Determine the (x, y) coordinate at the center of the cell enclosing the given text.  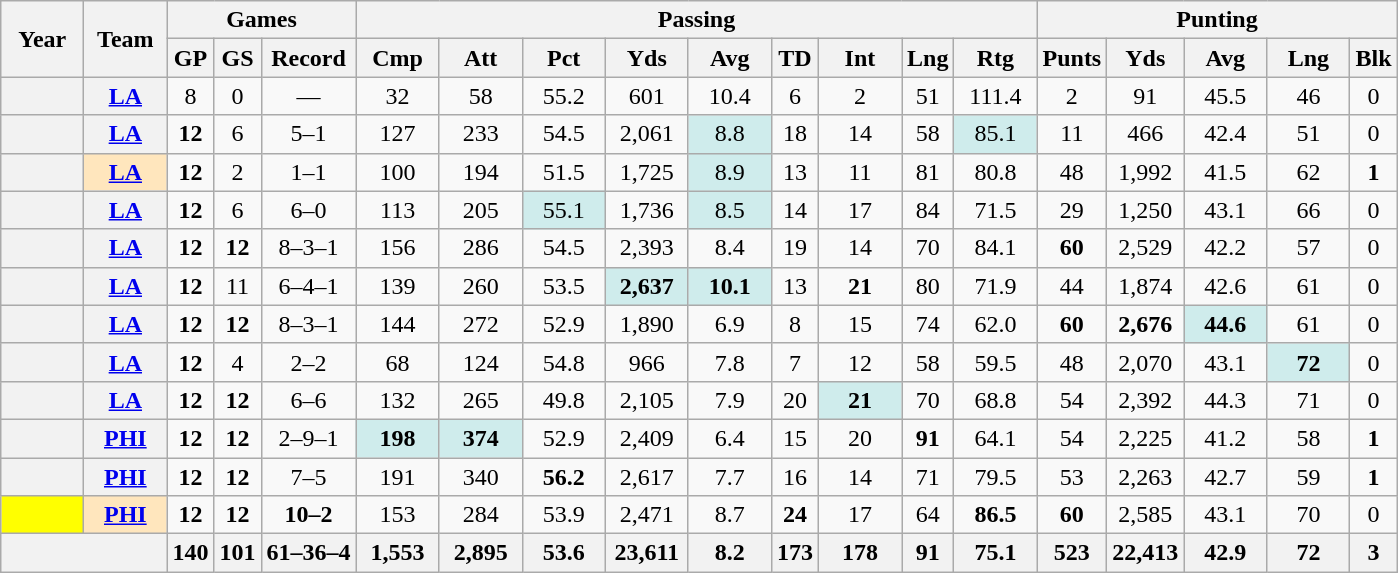
62.0 (996, 324)
54.8 (564, 362)
42.4 (1226, 134)
53.6 (564, 553)
7 (794, 362)
8.8 (730, 134)
1,992 (1146, 172)
56.2 (564, 477)
66 (1308, 210)
51.5 (564, 172)
6.9 (730, 324)
523 (1072, 553)
7.7 (730, 477)
32 (398, 96)
173 (794, 553)
194 (480, 172)
132 (398, 400)
2,070 (1146, 362)
57 (1308, 248)
79.5 (996, 477)
Pct (564, 58)
966 (646, 362)
178 (860, 553)
1,250 (1146, 210)
Blk (1374, 58)
Team (126, 39)
8.7 (730, 515)
2,105 (646, 400)
284 (480, 515)
45.5 (1226, 96)
601 (646, 96)
23,611 (646, 553)
153 (398, 515)
18 (794, 134)
8.5 (730, 210)
233 (480, 134)
Games (262, 20)
41.5 (1226, 172)
5–1 (308, 134)
340 (480, 477)
49.8 (564, 400)
1,736 (646, 210)
10.4 (730, 96)
71.9 (996, 286)
59 (1308, 477)
2,471 (646, 515)
113 (398, 210)
2,529 (1146, 248)
2,585 (1146, 515)
2,392 (1146, 400)
84 (928, 210)
191 (398, 477)
3 (1374, 553)
44.3 (1226, 400)
2,061 (646, 134)
140 (190, 553)
205 (480, 210)
10–2 (308, 515)
2,895 (480, 553)
Att (480, 58)
53.5 (564, 286)
24 (794, 515)
71.5 (996, 210)
2,263 (1146, 477)
100 (398, 172)
53 (1072, 477)
86.5 (996, 515)
127 (398, 134)
80 (928, 286)
64 (928, 515)
466 (1146, 134)
74 (928, 324)
41.2 (1226, 438)
68.8 (996, 400)
85.1 (996, 134)
22,413 (1146, 553)
59.5 (996, 362)
55.2 (564, 96)
144 (398, 324)
— (308, 96)
272 (480, 324)
2,617 (646, 477)
Year (42, 39)
6.4 (730, 438)
2,409 (646, 438)
2,637 (646, 286)
42.2 (1226, 248)
265 (480, 400)
198 (398, 438)
260 (480, 286)
2–2 (308, 362)
6–0 (308, 210)
124 (480, 362)
16 (794, 477)
2–9–1 (308, 438)
111.4 (996, 96)
44.6 (1226, 324)
44 (1072, 286)
2,393 (646, 248)
6–6 (308, 400)
42.6 (1226, 286)
64.1 (996, 438)
1,890 (646, 324)
68 (398, 362)
101 (238, 553)
7.8 (730, 362)
53.9 (564, 515)
1,874 (1146, 286)
TD (794, 58)
Passing (696, 20)
7.9 (730, 400)
4 (238, 362)
2,676 (1146, 324)
2,225 (1146, 438)
81 (928, 172)
Punting (1217, 20)
42.7 (1226, 477)
55.1 (564, 210)
10.1 (730, 286)
84.1 (996, 248)
Int (860, 58)
62 (1308, 172)
286 (480, 248)
1,725 (646, 172)
42.9 (1226, 553)
8.4 (730, 248)
1,553 (398, 553)
Rtg (996, 58)
GS (238, 58)
8.9 (730, 172)
80.8 (996, 172)
1–1 (308, 172)
139 (398, 286)
374 (480, 438)
7–5 (308, 477)
156 (398, 248)
8.2 (730, 553)
Cmp (398, 58)
46 (1308, 96)
Record (308, 58)
19 (794, 248)
Punts (1072, 58)
29 (1072, 210)
75.1 (996, 553)
6–4–1 (308, 286)
61–36–4 (308, 553)
GP (190, 58)
